Identify which cell holds the provided text, then report its [X, Y] central coordinate. 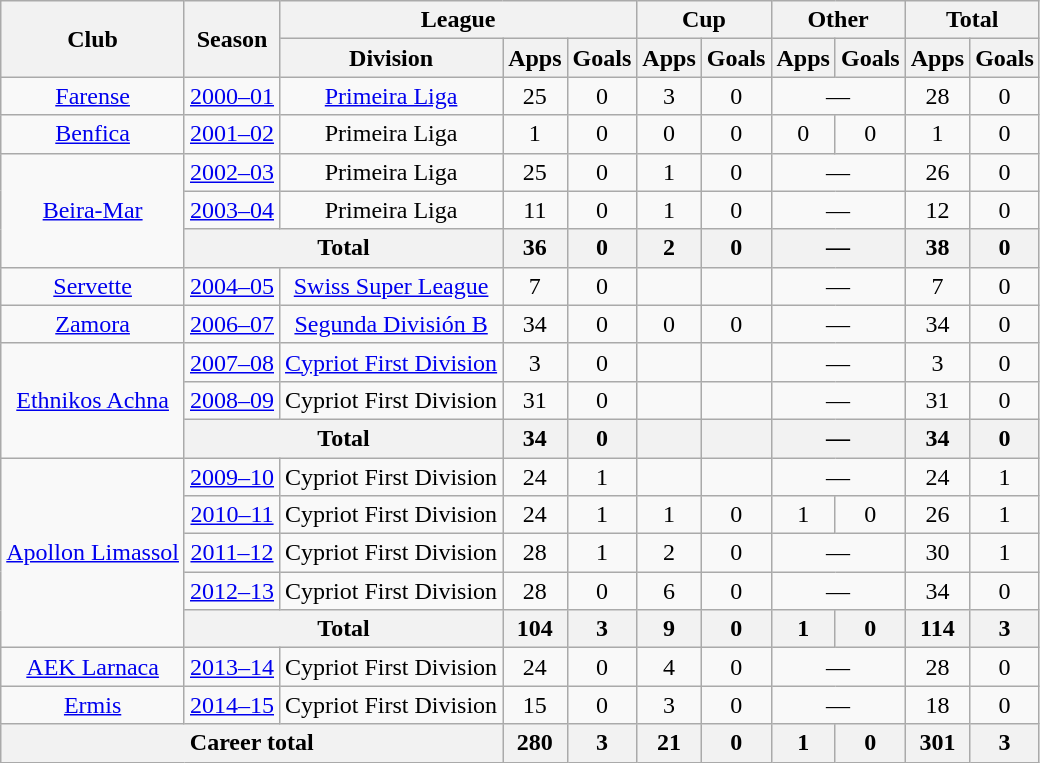
AEK Larnaca [93, 667]
2003–04 [232, 210]
2011–12 [232, 553]
30 [937, 553]
18 [937, 705]
21 [669, 743]
104 [535, 629]
Club [93, 39]
2010–11 [232, 515]
11 [535, 210]
Career total [252, 743]
Segunda División B [392, 324]
Farense [93, 96]
38 [937, 248]
Apollon Limassol [93, 553]
4 [669, 667]
League [458, 20]
114 [937, 629]
15 [535, 705]
Ermis [93, 705]
9 [669, 629]
2012–13 [232, 591]
2008–09 [232, 400]
2006–07 [232, 324]
280 [535, 743]
301 [937, 743]
Benfica [93, 134]
Zamora [93, 324]
Cup [704, 20]
2001–02 [232, 134]
2004–05 [232, 286]
Swiss Super League [392, 286]
Ethnikos Achna [93, 400]
2000–01 [232, 96]
2007–08 [232, 362]
Season [232, 39]
2002–03 [232, 172]
2014–15 [232, 705]
12 [937, 210]
Beira-Mar [93, 210]
2009–10 [232, 477]
Servette [93, 286]
6 [669, 591]
Other [838, 20]
Division [392, 58]
36 [535, 248]
2013–14 [232, 667]
